Determine the [X, Y] coordinate at the center of the cell enclosing the given text.  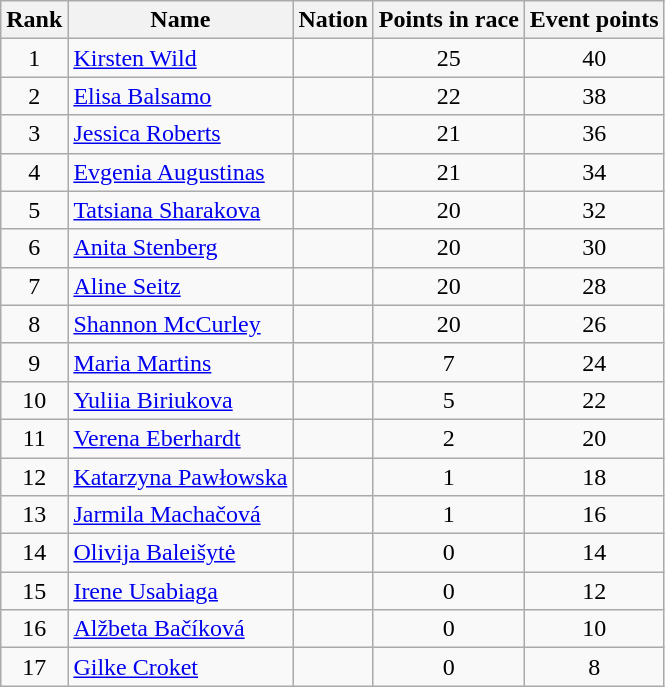
Yuliia Biriukova [180, 400]
15 [34, 591]
28 [594, 286]
38 [594, 96]
30 [594, 248]
3 [34, 134]
Jessica Roberts [180, 134]
Rank [34, 20]
Kirsten Wild [180, 58]
Olivija Baleišytė [180, 553]
17 [34, 667]
Evgenia Augustinas [180, 172]
Anita Stenberg [180, 248]
Points in race [448, 20]
26 [594, 324]
6 [34, 248]
Elisa Balsamo [180, 96]
18 [594, 477]
Event points [594, 20]
Name [180, 20]
11 [34, 438]
Katarzyna Pawłowska [180, 477]
Nation [333, 20]
40 [594, 58]
Verena Eberhardt [180, 438]
36 [594, 134]
4 [34, 172]
24 [594, 362]
Aline Seitz [180, 286]
13 [34, 515]
Maria Martins [180, 362]
Jarmila Machačová [180, 515]
Tatsiana Sharakova [180, 210]
34 [594, 172]
9 [34, 362]
Irene Usabiaga [180, 591]
Shannon McCurley [180, 324]
32 [594, 210]
Gilke Croket [180, 667]
25 [448, 58]
Alžbeta Bačíková [180, 629]
